Return the [x, y] coordinate for the center point of the cell that contains the specified text.  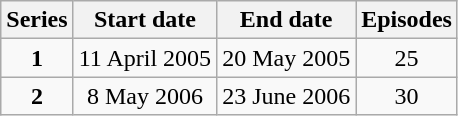
End date [286, 20]
23 June 2006 [286, 96]
11 April 2005 [145, 58]
2 [37, 96]
Episodes [407, 20]
8 May 2006 [145, 96]
20 May 2005 [286, 58]
30 [407, 96]
1 [37, 58]
Start date [145, 20]
25 [407, 58]
Series [37, 20]
